Detect which cell encompasses the target text, then output its [x, y] center coordinate. 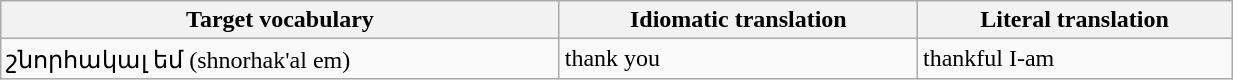
Idiomatic translation [738, 20]
thankful I-am [1074, 59]
Target vocabulary [280, 20]
շնորհակալ եմ (shnorhak'al em) [280, 59]
thank you [738, 59]
Literal translation [1074, 20]
